Search for the cell housing the specified text and yield its (X, Y) center coordinate. 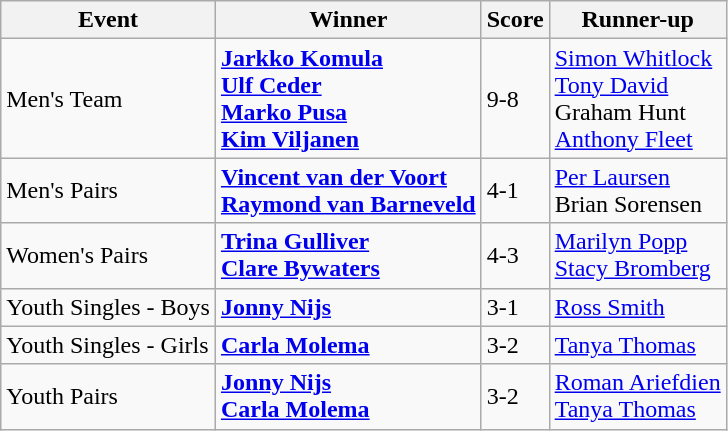
Men's Pairs (108, 190)
4-1 (515, 190)
Winner (348, 20)
3-1 (515, 307)
Jonny Nijs (348, 307)
Ross Smith (638, 307)
4-3 (515, 256)
Men's Team (108, 98)
Per LaursenBrian Sorensen (638, 190)
Simon WhitlockTony DavidGraham HuntAnthony Fleet (638, 98)
Marilyn PoppStacy Bromberg (638, 256)
Youth Singles - Girls (108, 345)
Youth Singles - Boys (108, 307)
Vincent van der VoortRaymond van Barneveld (348, 190)
Jonny NijsCarla Molema (348, 396)
Roman AriefdienTanya Thomas (638, 396)
Trina GulliverClare Bywaters (348, 256)
Jarkko KomulaUlf CederMarko PusaKim Viljanen (348, 98)
Score (515, 20)
Carla Molema (348, 345)
9-8 (515, 98)
Runner-up (638, 20)
Youth Pairs (108, 396)
Event (108, 20)
Tanya Thomas (638, 345)
Women's Pairs (108, 256)
